Extract the [x, y] coordinate from the center of the cell holding the provided text.  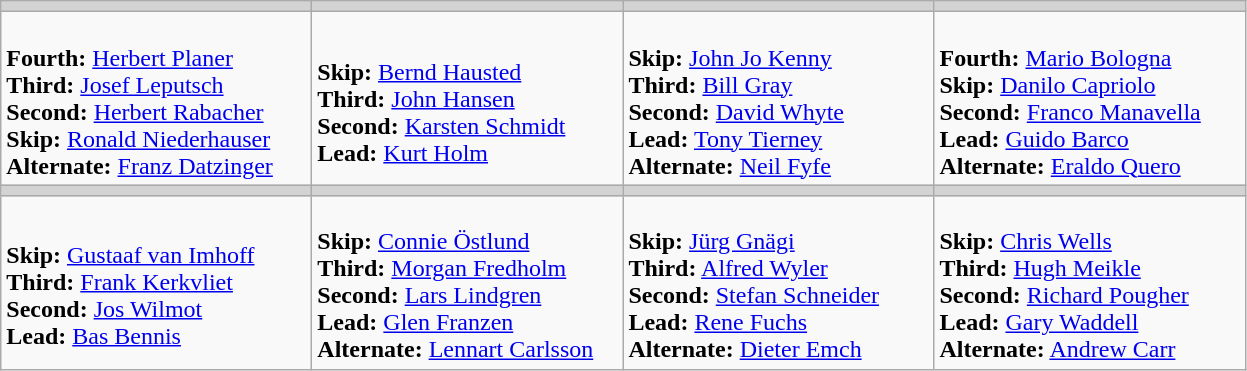
Fourth: Mario Bologna Skip: Danilo Capriolo Second: Franco Manavella Lead: Guido Barco Alternate: Eraldo Quero [1090, 98]
Skip: Connie Östlund Third: Morgan Fredholm Second: Lars Lindgren Lead: Glen Franzen Alternate: Lennart Carlsson [468, 282]
Skip: John Jo Kenny Third: Bill Gray Second: David Whyte Lead: Tony Tierney Alternate: Neil Fyfe [778, 98]
Skip: Bernd Hausted Third: John Hansen Second: Karsten Schmidt Lead: Kurt Holm [468, 98]
Fourth: Herbert Planer Third: Josef Leputsch Second: Herbert Rabacher Skip: Ronald Niederhauser Alternate: Franz Datzinger [156, 98]
Skip: Chris Wells Third: Hugh Meikle Second: Richard Pougher Lead: Gary Waddell Alternate: Andrew Carr [1090, 282]
Skip: Gustaaf van Imhoff Third: Frank Kerkvliet Second: Jos Wilmot Lead: Bas Bennis [156, 282]
Skip: Jürg Gnägi Third: Alfred Wyler Second: Stefan Schneider Lead: Rene Fuchs Alternate: Dieter Emch [778, 282]
